Scan for the cell matching the given text and deliver its (X, Y) coordinate at center. 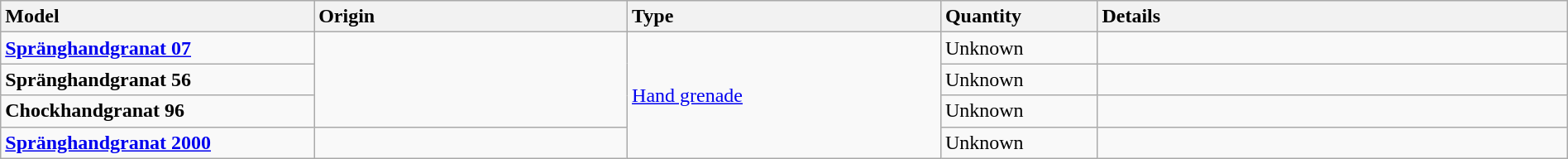
Origin (471, 17)
Type (784, 17)
Details (1332, 17)
Chock­hand­granat 96 (157, 111)
Spräng­hand­granat 56 (157, 79)
Quantity (1019, 17)
Spräng­hand­granat 07 (157, 48)
Hand grenade (784, 95)
Spräng­hand­granat 2000 (157, 142)
Model (157, 17)
